Pinpoint the cell where the given text exists, returning its [X, Y] midpoint coordinate. 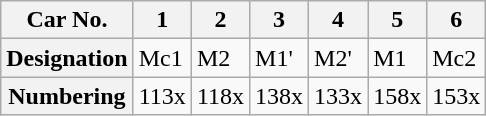
1 [162, 20]
113x [162, 96]
M2' [338, 58]
M1 [398, 58]
Mc2 [456, 58]
Numbering [67, 96]
133x [338, 96]
6 [456, 20]
158x [398, 96]
M1' [280, 58]
Car No. [67, 20]
2 [220, 20]
4 [338, 20]
3 [280, 20]
Designation [67, 58]
138x [280, 96]
118x [220, 96]
153x [456, 96]
M2 [220, 58]
5 [398, 20]
Mc1 [162, 58]
